Identify which cell holds the provided text, then report its [x, y] central coordinate. 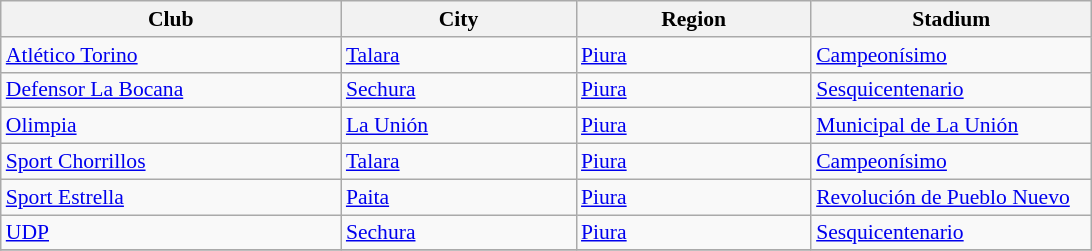
Municipal de La Unión [951, 126]
City [458, 19]
La Unión [458, 126]
Sport Estrella [171, 197]
Sport Chorrillos [171, 162]
Revolución de Pueblo Nuevo [951, 197]
Region [694, 19]
Paita [458, 197]
Defensor La Bocana [171, 90]
Stadium [951, 19]
Club [171, 19]
Olimpia [171, 126]
UDP [171, 233]
Atlético Torino [171, 55]
